Detect which cell encompasses the target text, then output its [x, y] center coordinate. 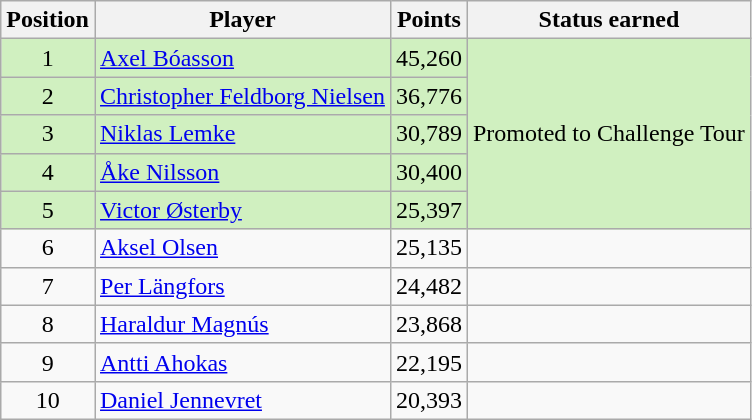
1 [48, 58]
25,135 [428, 248]
23,868 [428, 324]
3 [48, 134]
36,776 [428, 96]
Aksel Olsen [242, 248]
Points [428, 20]
20,393 [428, 400]
10 [48, 400]
Antti Ahokas [242, 362]
30,789 [428, 134]
Axel Bóasson [242, 58]
6 [48, 248]
8 [48, 324]
24,482 [428, 286]
2 [48, 96]
Niklas Lemke [242, 134]
9 [48, 362]
Victor Østerby [242, 210]
Daniel Jennevret [242, 400]
Position [48, 20]
Per Längfors [242, 286]
Player [242, 20]
Christopher Feldborg Nielsen [242, 96]
Promoted to Challenge Tour [608, 134]
Haraldur Magnús [242, 324]
45,260 [428, 58]
Åke Nilsson [242, 172]
Status earned [608, 20]
30,400 [428, 172]
4 [48, 172]
25,397 [428, 210]
5 [48, 210]
22,195 [428, 362]
7 [48, 286]
